Capture the cell that displays the provided text and extract its [X, Y] central coordinate. 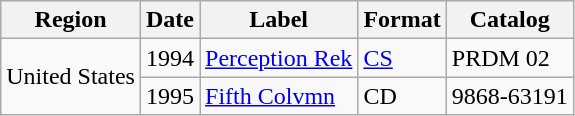
United States [71, 77]
CD [402, 96]
Fifth Colvmn [279, 96]
9868-63191 [510, 96]
CS [402, 58]
PRDM 02 [510, 58]
Label [279, 20]
Catalog [510, 20]
Date [170, 20]
1994 [170, 58]
1995 [170, 96]
Format [402, 20]
Perception Rek [279, 58]
Region [71, 20]
